From the cell containing the given text, extract its center point as (x, y) coordinate. 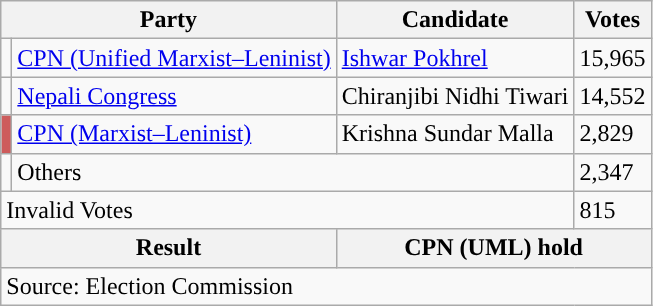
Invalid Votes (288, 210)
2,347 (612, 172)
Chiranjibi Nidhi Tiwari (455, 96)
Party (168, 20)
14,552 (612, 96)
CPN (Marxist–Leninist) (174, 134)
CPN (Unified Marxist–Leninist) (174, 58)
Nepali Congress (174, 96)
CPN (UML) hold (494, 248)
815 (612, 210)
15,965 (612, 58)
Candidate (455, 20)
Result (168, 248)
Votes (612, 20)
2,829 (612, 134)
Ishwar Pokhrel (455, 58)
Krishna Sundar Malla (455, 134)
Source: Election Commission (326, 286)
Others (293, 172)
